Scan for the cell matching the given text and deliver its [X, Y] coordinate at center. 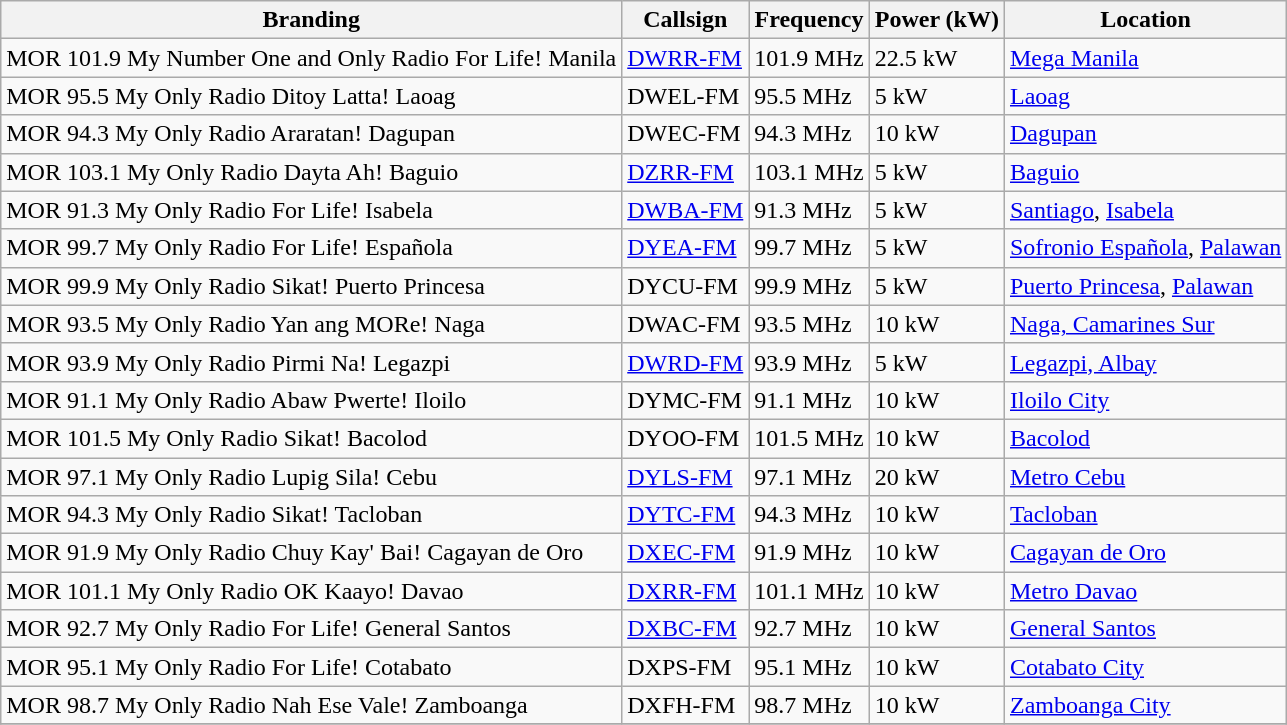
95.5 MHz [809, 96]
DYMC-FM [686, 400]
Naga, Camarines Sur [1145, 324]
20 kW [936, 477]
Bacolod [1145, 438]
MOR 103.1 My Only Radio Dayta Ah! Baguio [312, 172]
DYEA-FM [686, 248]
91.1 MHz [809, 400]
Cotabato City [1145, 667]
MOR 95.5 My Only Radio Ditoy Latta! Laoag [312, 96]
General Santos [1145, 629]
Mega Manila [1145, 58]
Zamboanga City [1145, 705]
Sofronio Española, Palawan [1145, 248]
MOR 99.7 My Only Radio For Life! Española [312, 248]
DWBA-FM [686, 210]
DZRR-FM [686, 172]
MOR 91.9 My Only Radio Chuy Kay' Bai! Cagayan de Oro [312, 553]
92.7 MHz [809, 629]
99.7 MHz [809, 248]
Frequency [809, 20]
Baguio [1145, 172]
DWEC-FM [686, 134]
MOR 94.3 My Only Radio Sikat! Tacloban [312, 515]
DWAC-FM [686, 324]
Metro Davao [1145, 591]
98.7 MHz [809, 705]
DXEC-FM [686, 553]
MOR 101.5 My Only Radio Sikat! Bacolod [312, 438]
DXFH-FM [686, 705]
97.1 MHz [809, 477]
DWEL-FM [686, 96]
DXRR-FM [686, 591]
Puerto Princesa, Palawan [1145, 286]
Dagupan [1145, 134]
DXPS-FM [686, 667]
DYOO-FM [686, 438]
MOR 95.1 My Only Radio For Life! Cotabato [312, 667]
MOR 91.3 My Only Radio For Life! Isabela [312, 210]
DYTC-FM [686, 515]
Laoag [1145, 96]
95.1 MHz [809, 667]
MOR 98.7 My Only Radio Nah Ese Vale! Zamboanga [312, 705]
Power (kW) [936, 20]
Cagayan de Oro [1145, 553]
MOR 93.5 My Only Radio Yan ang MORe! Naga [312, 324]
93.5 MHz [809, 324]
Callsign [686, 20]
Santiago, Isabela [1145, 210]
91.3 MHz [809, 210]
MOR 101.9 My Number One and Only Radio For Life! Manila [312, 58]
101.1 MHz [809, 591]
101.9 MHz [809, 58]
MOR 94.3 My Only Radio Araratan! Dagupan [312, 134]
DXBC-FM [686, 629]
DWRR-FM [686, 58]
101.5 MHz [809, 438]
91.9 MHz [809, 553]
DYLS-FM [686, 477]
DYCU-FM [686, 286]
103.1 MHz [809, 172]
99.9 MHz [809, 286]
Branding [312, 20]
MOR 99.9 My Only Radio Sikat! Puerto Princesa [312, 286]
MOR 93.9 My Only Radio Pirmi Na! Legazpi [312, 362]
MOR 91.1 My Only Radio Abaw Pwerte! Iloilo [312, 400]
22.5 kW [936, 58]
Location [1145, 20]
Metro Cebu [1145, 477]
MOR 92.7 My Only Radio For Life! General Santos [312, 629]
MOR 101.1 My Only Radio OK Kaayo! Davao [312, 591]
Legazpi, Albay [1145, 362]
Iloilo City [1145, 400]
93.9 MHz [809, 362]
Tacloban [1145, 515]
DWRD-FM [686, 362]
MOR 97.1 My Only Radio Lupig Sila! Cebu [312, 477]
